Pinpoint the cell where the given text exists, returning its [x, y] midpoint coordinate. 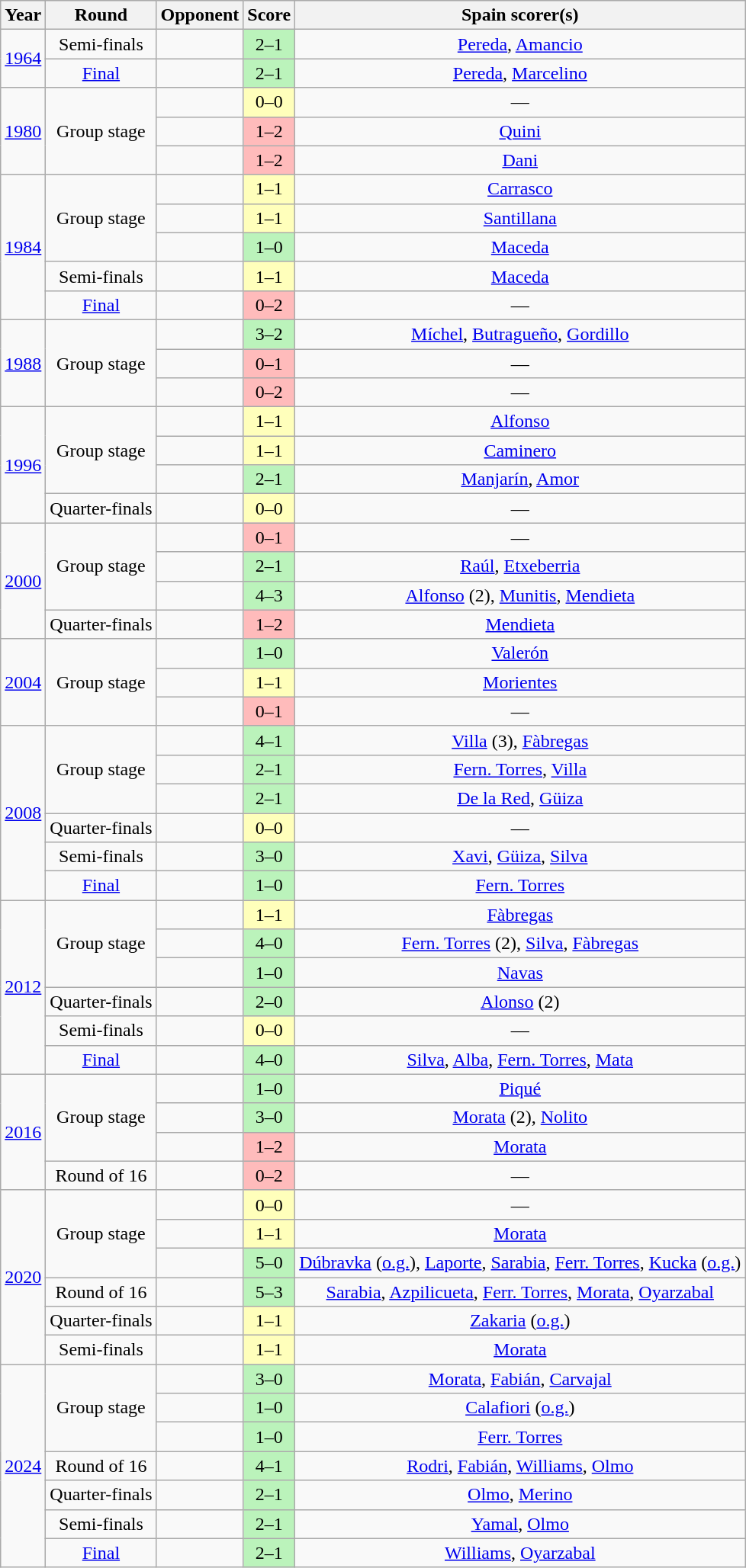
Morata, Fabián, Carvajal [520, 1379]
Williams, Oyarzabal [520, 1553]
1984 [23, 247]
Míchel, Butragueño, Gordillo [520, 334]
Villa (3), Fàbregas [520, 740]
Rodri, Fabián, Williams, Olmo [520, 1466]
Spain scorer(s) [520, 15]
5–3 [269, 1292]
2020 [23, 1277]
Fern. Torres [520, 886]
Manjarín, Amor [520, 479]
Year [23, 15]
5–0 [269, 1262]
Piqué [520, 1089]
2004 [23, 682]
1988 [23, 363]
4–3 [269, 595]
Santillana [520, 218]
Sarabia, Azpilicueta, Ferr. Torres, Morata, Oyarzabal [520, 1292]
Raúl, Etxeberria [520, 566]
Olmo, Merino [520, 1495]
Alfonso (2), Munitis, Mendieta [520, 595]
Navas [520, 973]
Mendieta [520, 624]
Alfonso [520, 422]
2000 [23, 581]
Fern. Torres, Villa [520, 769]
Carrasco [520, 189]
De la Red, Güiza [520, 798]
2012 [23, 987]
Zakaria (o.g.) [520, 1321]
1964 [23, 59]
Dani [520, 160]
Fern. Torres (2), Silva, Fàbregas [520, 944]
Silva, Alba, Fern. Torres, Mata [520, 1060]
3–2 [269, 334]
Alonso (2) [520, 1002]
2016 [23, 1132]
Valerón [520, 653]
Xavi, Güiza, Silva [520, 857]
Dúbravka (o.g.), Laporte, Sarabia, Ferr. Torres, Kucka (o.g.) [520, 1262]
Quini [520, 131]
Fàbregas [520, 915]
1996 [23, 465]
1980 [23, 131]
Opponent [200, 15]
Ferr. Torres [520, 1437]
Pereda, Amancio [520, 44]
Score [269, 15]
2008 [23, 813]
Yamal, Olmo [520, 1524]
Pereda, Marcelino [520, 73]
Caminero [520, 451]
Morata (2), Nolito [520, 1117]
2024 [23, 1466]
2–0 [269, 1002]
Calafiori (o.g.) [520, 1408]
Morientes [520, 682]
Round [101, 15]
